Extract the [X, Y] coordinate from the center of the cell holding the provided text.  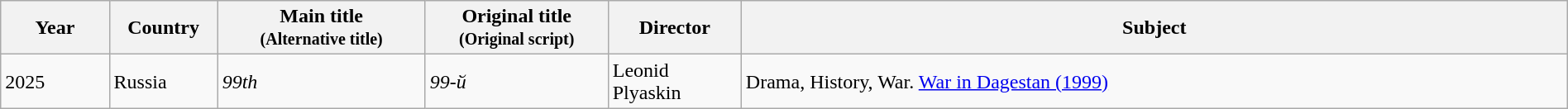
99-й [516, 81]
Main title(Alternative title) [321, 28]
Director [675, 28]
2025 [55, 81]
Russia [164, 81]
99th [321, 81]
Drama, History, War. War in Dagestan (1999) [1154, 81]
Subject [1154, 28]
Leonid Plyaskin [675, 81]
Original title(Original script) [516, 28]
Year [55, 28]
Country [164, 28]
